Return the [x, y] coordinate for the center point of the cell that contains the specified text.  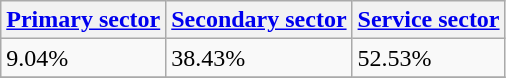
52.53% [428, 58]
Secondary sector [259, 20]
38.43% [259, 58]
Primary sector [84, 20]
Service sector [428, 20]
9.04% [84, 58]
